Search for the cell housing the specified text and yield its [x, y] center coordinate. 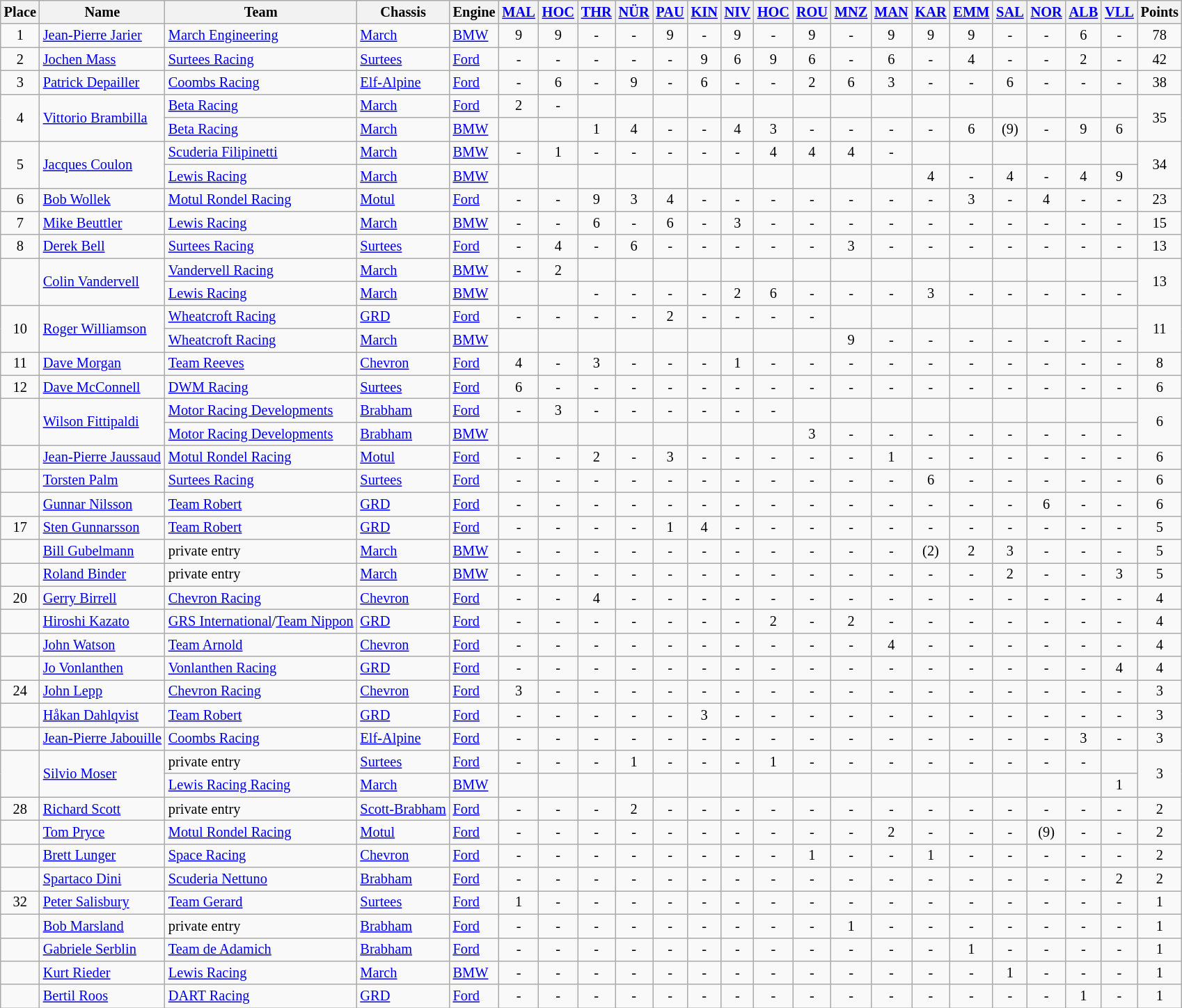
Jean-Pierre Jabouille [102, 739]
Håkan Dahlqvist [102, 715]
SAL [1009, 12]
Lewis Racing Racing [261, 785]
Roger Williamson [102, 329]
NIV [738, 12]
78 [1160, 36]
Vittorio Brambilla [102, 117]
Torsten Palm [102, 480]
Vandervell Racing [261, 270]
Dave Morgan [102, 363]
35 [1160, 117]
17 [20, 528]
15 [1160, 223]
Jacques Coulon [102, 164]
Hiroshi Kazato [102, 621]
Team [261, 12]
NOR [1047, 12]
Spartaco Dini [102, 879]
23 [1160, 200]
(2) [931, 551]
John Watson [102, 645]
Scuderia Filipinetti [261, 152]
Jean-Pierre Jarier [102, 36]
Silvio Moser [102, 773]
Team de Adamich [261, 950]
NÜR [634, 12]
Jean-Pierre Jaussaud [102, 457]
Brett Lunger [102, 856]
Gunnar Nilsson [102, 504]
March Engineering [261, 36]
Mike Beuttler [102, 223]
Gerry Birrell [102, 598]
24 [20, 691]
ROU [812, 12]
EMM [971, 12]
Team Arnold [261, 645]
38 [1160, 82]
Bob Marsland [102, 926]
Tom Pryce [102, 832]
Jochen Mass [102, 59]
Scott-Brabham [402, 809]
28 [20, 809]
Richard Scott [102, 809]
42 [1160, 59]
Kurt Rieder [102, 972]
Vonlanthen Racing [261, 668]
Sten Gunnarsson [102, 528]
MAL [518, 12]
PAU [670, 12]
32 [20, 902]
Team Reeves [261, 363]
34 [1160, 164]
Peter Salisbury [102, 902]
Gabriele Serblin [102, 950]
12 [20, 387]
10 [20, 329]
Points [1160, 12]
VLL [1119, 12]
DART Racing [261, 996]
Jo Vonlanthen [102, 668]
7 [20, 223]
Bob Wollek [102, 200]
Place [20, 12]
20 [20, 598]
Name [102, 12]
KIN [704, 12]
Derek Bell [102, 246]
Patrick Depailler [102, 82]
Wilson Fittipaldi [102, 422]
Chassis [402, 12]
Colin Vandervell [102, 281]
ALB [1084, 12]
Dave McConnell [102, 387]
DWM Racing [261, 387]
MNZ [851, 12]
GRS International/Team Nippon [261, 621]
Scuderia Nettuno [261, 879]
KAR [931, 12]
Bertil Roos [102, 996]
John Lepp [102, 691]
Space Racing [261, 856]
Roland Binder [102, 574]
MAN [891, 12]
Bill Gubelmann [102, 551]
Team Gerard [261, 902]
THR [597, 12]
Engine [475, 12]
